Scan for the cell matching the given text and deliver its (x, y) coordinate at center. 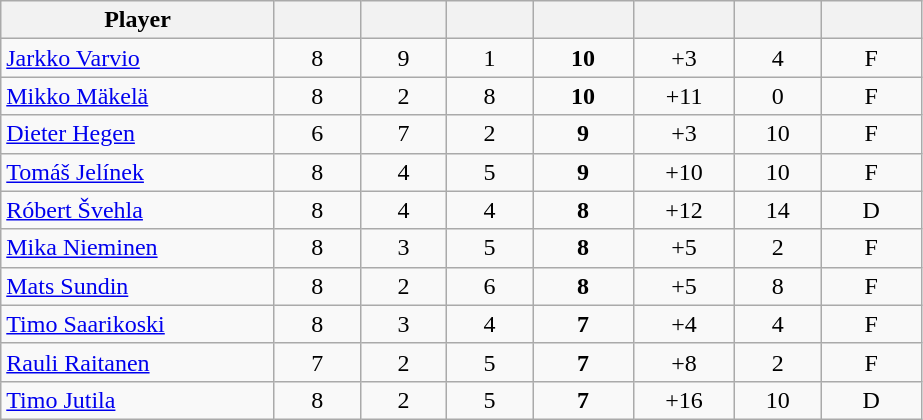
+10 (684, 172)
+4 (684, 324)
1 (489, 58)
0 (778, 96)
+16 (684, 400)
+8 (684, 362)
+11 (684, 96)
Timo Jutila (138, 400)
14 (778, 210)
Mats Sundin (138, 286)
Róbert Švehla (138, 210)
Mika Nieminen (138, 248)
Rauli Raitanen (138, 362)
Jarkko Varvio (138, 58)
Mikko Mäkelä (138, 96)
Dieter Hegen (138, 134)
Player (138, 20)
+12 (684, 210)
Tomáš Jelínek (138, 172)
Timo Saarikoski (138, 324)
